Find where the given text appears and provide that cell's center as [x, y] coordinate. 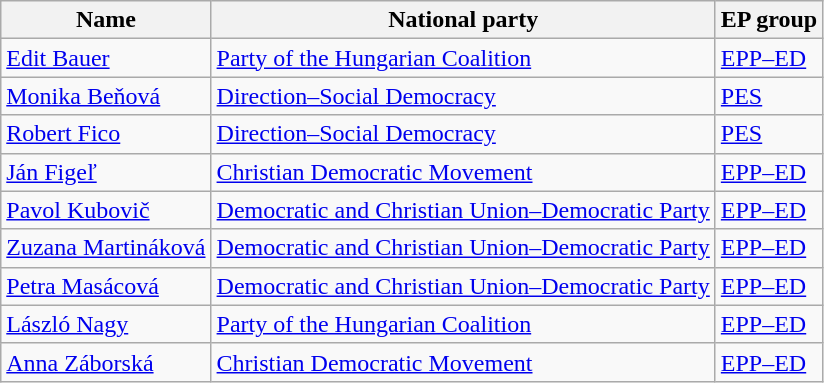
EP group [768, 20]
Monika Beňová [106, 96]
Name [106, 20]
Edit Bauer [106, 58]
Robert Fico [106, 134]
National party [463, 20]
Zuzana Martináková [106, 248]
László Nagy [106, 324]
Anna Záborská [106, 362]
Petra Masácová [106, 286]
Ján Figeľ [106, 172]
Pavol Kubovič [106, 210]
